Identify which cell holds the provided text, then report its [X, Y] central coordinate. 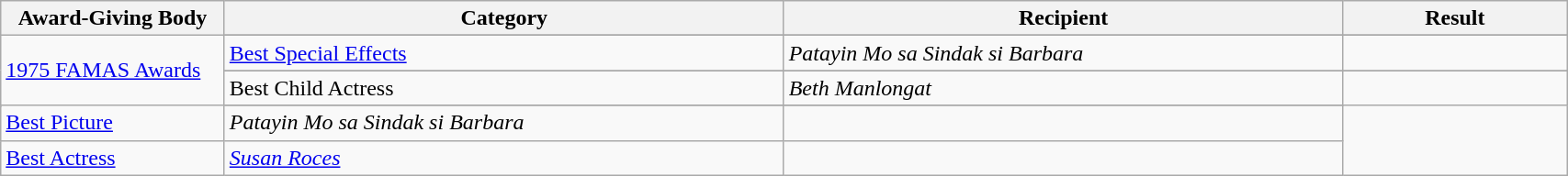
Best Actress [113, 158]
Recipient [1064, 18]
Beth Manlongat [1064, 88]
Susan Roces [503, 158]
1975 FAMAS Awards [113, 71]
Category [503, 18]
Best Picture [113, 123]
Best Child Actress [503, 88]
Best Special Effects [503, 53]
Award-Giving Body [113, 18]
Result [1455, 18]
